Identify which cell holds the provided text, then report its (X, Y) central coordinate. 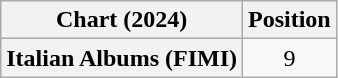
9 (290, 58)
Position (290, 20)
Chart (2024) (122, 20)
Italian Albums (FIMI) (122, 58)
